Provide the [x, y] coordinate of the cell's center where the given text is located.  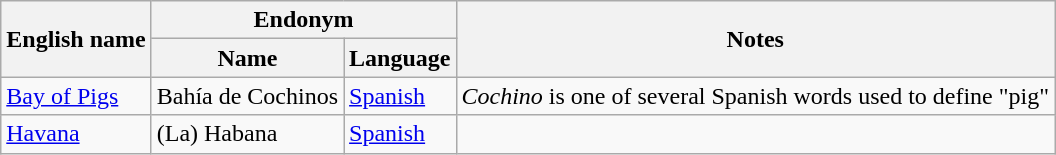
Endonym [304, 20]
(La) Habana [247, 134]
Havana [76, 134]
Bahía de Cochinos [247, 96]
Language [400, 58]
English name [76, 39]
Name [247, 58]
Notes [756, 39]
Bay of Pigs [76, 96]
Cochino is one of several Spanish words used to define "pig" [756, 96]
